Locate the cell with the specified text and output its (X, Y) center coordinate. 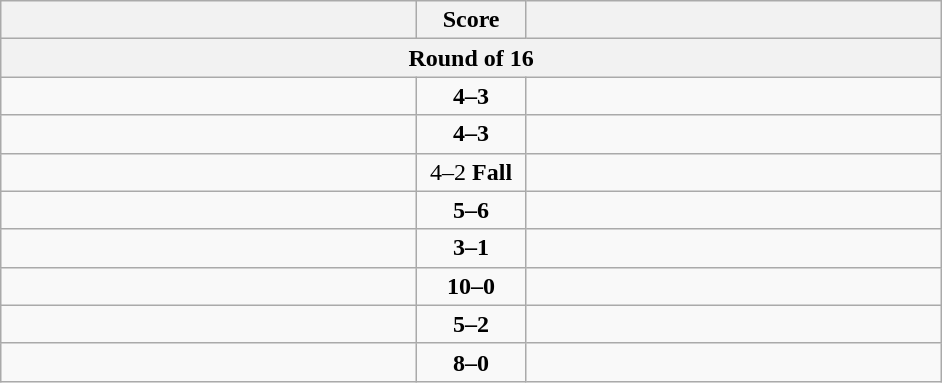
Round of 16 (472, 58)
8–0 (472, 362)
5–2 (472, 324)
5–6 (472, 210)
10–0 (472, 286)
Score (472, 20)
4–2 Fall (472, 172)
3–1 (472, 248)
